Capture the cell that displays the provided text and extract its (X, Y) central coordinate. 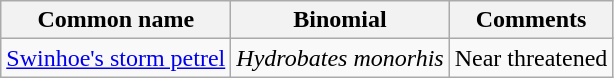
Binomial (340, 20)
Comments (531, 20)
Near threatened (531, 58)
Hydrobates monorhis (340, 58)
Common name (116, 20)
Swinhoe's storm petrel (116, 58)
